Detect which cell encompasses the target text, then output its (X, Y) center coordinate. 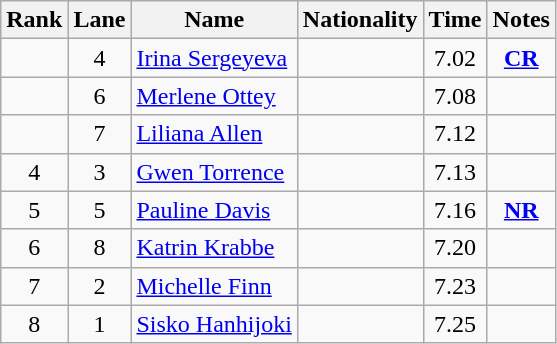
Merlene Ottey (214, 96)
2 (100, 286)
7.25 (455, 324)
NR (521, 210)
7.16 (455, 210)
Lane (100, 20)
1 (100, 324)
Nationality (360, 20)
7.20 (455, 248)
Michelle Finn (214, 286)
Notes (521, 20)
Gwen Torrence (214, 172)
Irina Sergeyeva (214, 58)
Sisko Hanhijoki (214, 324)
Time (455, 20)
7.02 (455, 58)
3 (100, 172)
Rank (34, 20)
Katrin Krabbe (214, 248)
7.23 (455, 286)
7.12 (455, 134)
Liliana Allen (214, 134)
CR (521, 58)
7.13 (455, 172)
Pauline Davis (214, 210)
Name (214, 20)
7.08 (455, 96)
